Search for the cell housing the specified text and yield its (x, y) center coordinate. 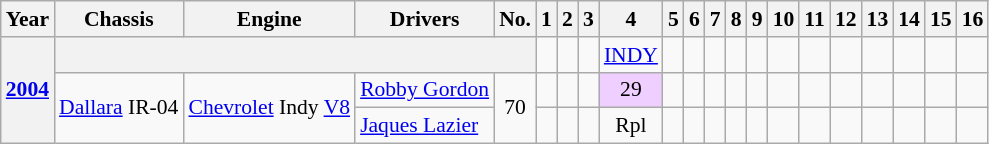
8 (736, 19)
70 (515, 108)
Rpl (631, 126)
No. (515, 19)
16 (973, 19)
Engine (269, 19)
6 (694, 19)
1 (546, 19)
9 (758, 19)
2004 (28, 90)
INDY (631, 55)
11 (814, 19)
Chassis (118, 19)
2 (568, 19)
Dallara IR-04 (118, 108)
3 (588, 19)
12 (846, 19)
5 (674, 19)
15 (941, 19)
10 (784, 19)
29 (631, 90)
Drivers (424, 19)
Robby Gordon (424, 90)
Year (28, 19)
Chevrolet Indy V8 (269, 108)
7 (716, 19)
14 (909, 19)
Jaques Lazier (424, 126)
13 (878, 19)
4 (631, 19)
